Find where the given text appears and provide that cell's center as (X, Y) coordinate. 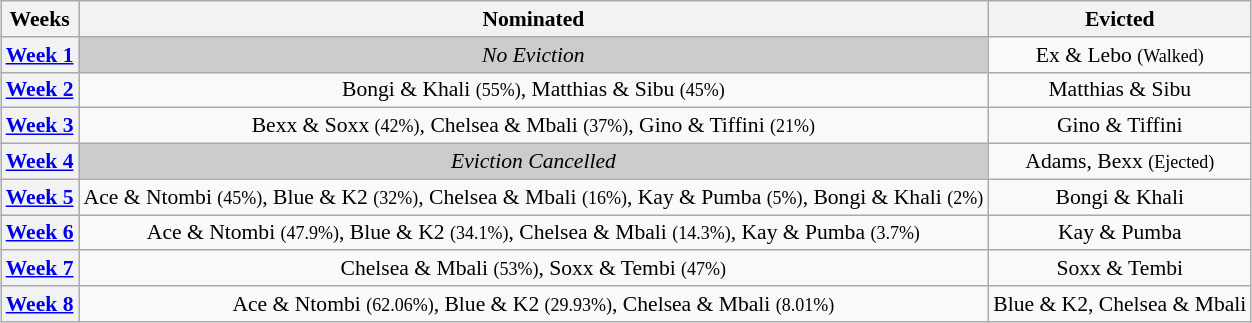
Week 8 (40, 304)
Bongi & Khali (1120, 197)
Week 5 (40, 197)
Blue & K2, Chelsea & Mbali (1120, 304)
Bongi & Khali (55%), Matthias & Sibu (45%) (534, 90)
Week 3 (40, 126)
Ace & Ntombi (45%), Blue & K2 (32%), Chelsea & Mbali (16%), Kay & Pumba (5%), Bongi & Khali (2%) (534, 197)
Week 6 (40, 233)
Eviction Cancelled (534, 162)
Chelsea & Mbali (53%), Soxx & Tembi (47%) (534, 269)
Ace & Ntombi (47.9%), Blue & K2 (34.1%), Chelsea & Mbali (14.3%), Kay & Pumba (3.7%) (534, 233)
Adams, Bexx (Ejected) (1120, 162)
Ace & Ntombi (62.06%), Blue & K2 (29.93%), Chelsea & Mbali (8.01%) (534, 304)
Week 1 (40, 55)
Week 2 (40, 90)
Nominated (534, 19)
Evicted (1120, 19)
Gino & Tiffini (1120, 126)
Kay & Pumba (1120, 233)
Week 4 (40, 162)
No Eviction (534, 55)
Ex & Lebo (Walked) (1120, 55)
Soxx & Tembi (1120, 269)
Weeks (40, 19)
Week 7 (40, 269)
Bexx & Soxx (42%), Chelsea & Mbali (37%), Gino & Tiffini (21%) (534, 126)
Matthias & Sibu (1120, 90)
